Identify which cell holds the provided text, then report its [X, Y] central coordinate. 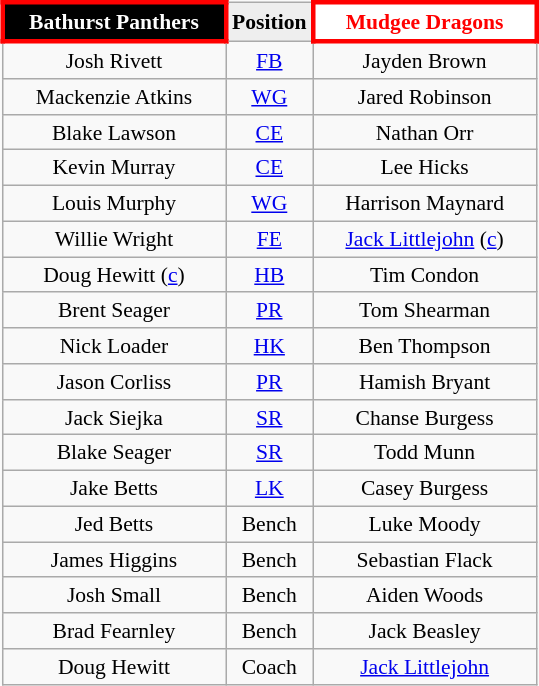
Willie Wright [114, 239]
Jack Siejka [114, 417]
Brent Seager [114, 310]
Jack Beasley [424, 631]
Louis Murphy [114, 203]
Jason Corliss [114, 382]
Ben Thompson [424, 346]
Josh Small [114, 595]
James Higgins [114, 560]
Jack Littlejohn [424, 667]
Nick Loader [114, 346]
FB [270, 60]
Casey Burgess [424, 488]
Aiden Woods [424, 595]
Coach [270, 667]
Bathurst Panthers [114, 22]
Kevin Murray [114, 168]
Sebastian Flack [424, 560]
Blake Lawson [114, 132]
Jake Betts [114, 488]
FE [270, 239]
Luke Moody [424, 524]
Doug Hewitt [114, 667]
HK [270, 346]
Harrison Maynard [424, 203]
Position [270, 22]
Doug Hewitt (c) [114, 275]
Jayden Brown [424, 60]
Mudgee Dragons [424, 22]
Lee Hicks [424, 168]
Jack Littlejohn (c) [424, 239]
Brad Fearnley [114, 631]
Mackenzie Atkins [114, 97]
Blake Seager [114, 453]
Josh Rivett [114, 60]
Tim Condon [424, 275]
Todd Munn [424, 453]
Chanse Burgess [424, 417]
HB [270, 275]
LK [270, 488]
Hamish Bryant [424, 382]
Tom Shearman [424, 310]
Jed Betts [114, 524]
Jared Robinson [424, 97]
Nathan Orr [424, 132]
